For the text-containing cell, return its midpoint in (X, Y) coordinate format. 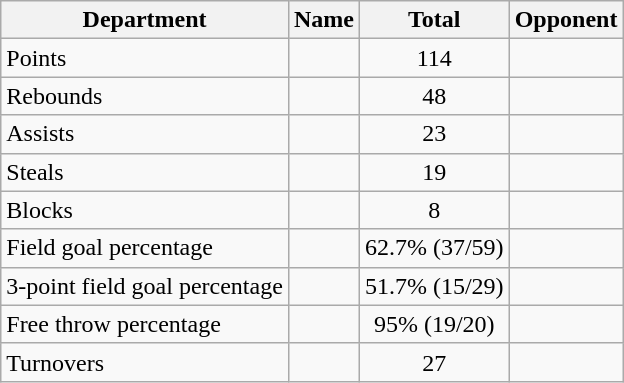
3-point field goal percentage (145, 286)
19 (434, 172)
Steals (145, 172)
Assists (145, 134)
Blocks (145, 210)
Department (145, 20)
Opponent (566, 20)
Field goal percentage (145, 248)
Free throw percentage (145, 324)
Total (434, 20)
27 (434, 362)
48 (434, 96)
23 (434, 134)
51.7% (15/29) (434, 286)
95% (19/20) (434, 324)
Rebounds (145, 96)
Name (324, 20)
8 (434, 210)
Turnovers (145, 362)
114 (434, 58)
Points (145, 58)
62.7% (37/59) (434, 248)
